Find where the given text appears and provide that cell's center as (x, y) coordinate. 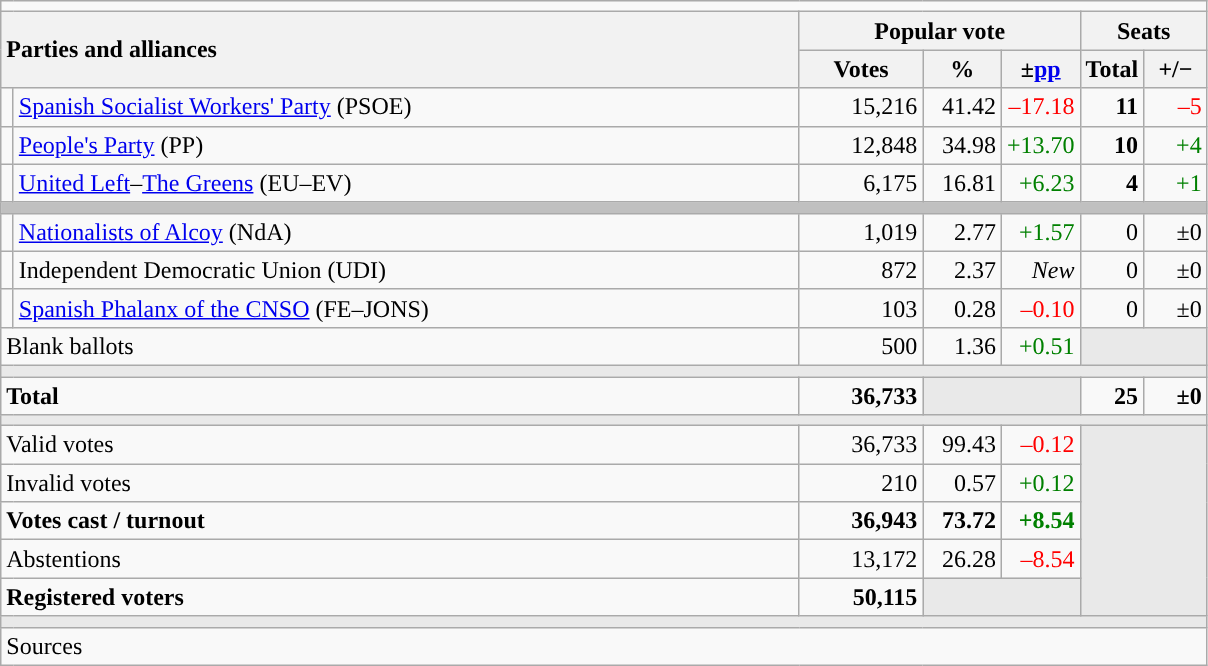
–17.18 (1040, 107)
Valid votes (400, 445)
+0.51 (1040, 346)
41.42 (962, 107)
New (1040, 270)
25 (1112, 395)
210 (861, 483)
Parties and alliances (400, 50)
Blank ballots (400, 346)
+1.57 (1040, 232)
–0.10 (1040, 308)
+4 (1176, 145)
+13.70 (1040, 145)
500 (861, 346)
2.37 (962, 270)
13,172 (861, 559)
1.36 (962, 346)
Independent Democratic Union (UDI) (406, 270)
4 (1112, 183)
Spanish Phalanx of the CNSO (FE–JONS) (406, 308)
73.72 (962, 521)
+1 (1176, 183)
±pp (1040, 69)
+/− (1176, 69)
Nationalists of Alcoy (NdA) (406, 232)
–8.54 (1040, 559)
Invalid votes (400, 483)
Votes (861, 69)
99.43 (962, 445)
Seats (1144, 31)
11 (1112, 107)
United Left–The Greens (EU–EV) (406, 183)
Registered voters (400, 597)
+8.54 (1040, 521)
15,216 (861, 107)
34.98 (962, 145)
103 (861, 308)
–0.12 (1040, 445)
16.81 (962, 183)
Popular vote (940, 31)
50,115 (861, 597)
10 (1112, 145)
1,019 (861, 232)
872 (861, 270)
% (962, 69)
+0.12 (1040, 483)
Sources (604, 646)
People's Party (PP) (406, 145)
Spanish Socialist Workers' Party (PSOE) (406, 107)
Votes cast / turnout (400, 521)
12,848 (861, 145)
0.57 (962, 483)
Abstentions (400, 559)
2.77 (962, 232)
–5 (1176, 107)
+6.23 (1040, 183)
0.28 (962, 308)
36,943 (861, 521)
26.28 (962, 559)
6,175 (861, 183)
